Output the [X, Y] coordinate of the center of the cell containing the given text.  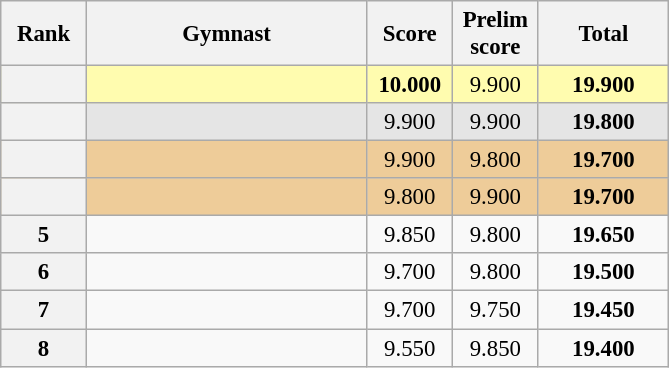
Gymnast [226, 34]
19.450 [604, 310]
9.550 [410, 348]
7 [44, 310]
6 [44, 273]
Prelim score [496, 34]
5 [44, 235]
9.750 [496, 310]
19.650 [604, 235]
Rank [44, 34]
Score [410, 34]
Total [604, 34]
19.400 [604, 348]
10.000 [410, 85]
8 [44, 348]
19.800 [604, 122]
19.900 [604, 85]
19.500 [604, 273]
